For the text-containing cell, return its midpoint in [x, y] coordinate format. 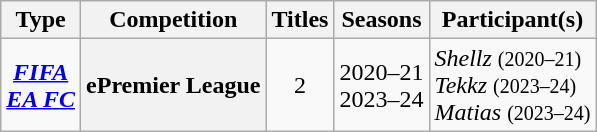
2 [300, 85]
Shellz (2020–21)Tekkz (2023–24)Matias (2023–24) [512, 85]
Seasons [382, 20]
Participant(s) [512, 20]
ePremier League [174, 85]
Titles [300, 20]
Competition [174, 20]
Type [41, 20]
2020–212023–24 [382, 85]
FIFAEA FC [41, 85]
